Output the (x, y) coordinate of the center of the cell containing the given text.  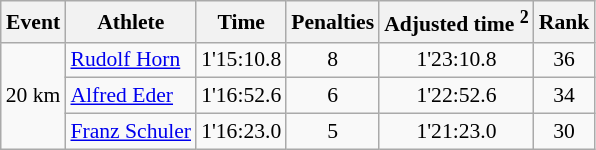
Rank (564, 22)
Adjusted time 2 (456, 22)
Event (34, 22)
30 (564, 132)
5 (332, 132)
1'23:10.8 (456, 60)
Penalties (332, 22)
34 (564, 96)
1'15:10.8 (241, 60)
1'16:23.0 (241, 132)
20 km (34, 96)
1'16:52.6 (241, 96)
Time (241, 22)
8 (332, 60)
Athlete (130, 22)
Rudolf Horn (130, 60)
1'22:52.6 (456, 96)
Franz Schuler (130, 132)
6 (332, 96)
Alfred Eder (130, 96)
1'21:23.0 (456, 132)
36 (564, 60)
